Capture the cell that displays the provided text and extract its [x, y] central coordinate. 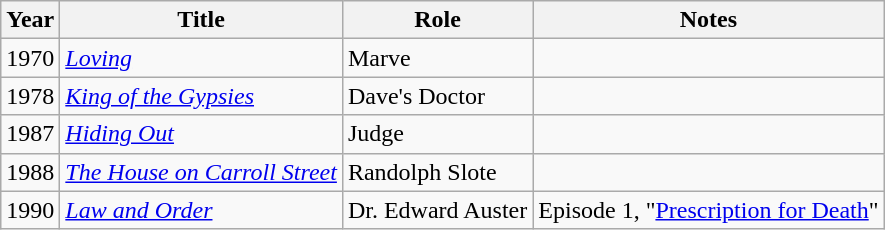
Year [30, 20]
1970 [30, 58]
Dave's Doctor [437, 96]
Episode 1, "Prescription for Death" [708, 210]
1978 [30, 96]
1987 [30, 134]
Loving [202, 58]
Hiding Out [202, 134]
Law and Order [202, 210]
1990 [30, 210]
Randolph Slote [437, 172]
1988 [30, 172]
Title [202, 20]
Role [437, 20]
Marve [437, 58]
Judge [437, 134]
Notes [708, 20]
King of the Gypsies [202, 96]
The House on Carroll Street [202, 172]
Dr. Edward Auster [437, 210]
